Find where the given text appears and provide that cell's center as [x, y] coordinate. 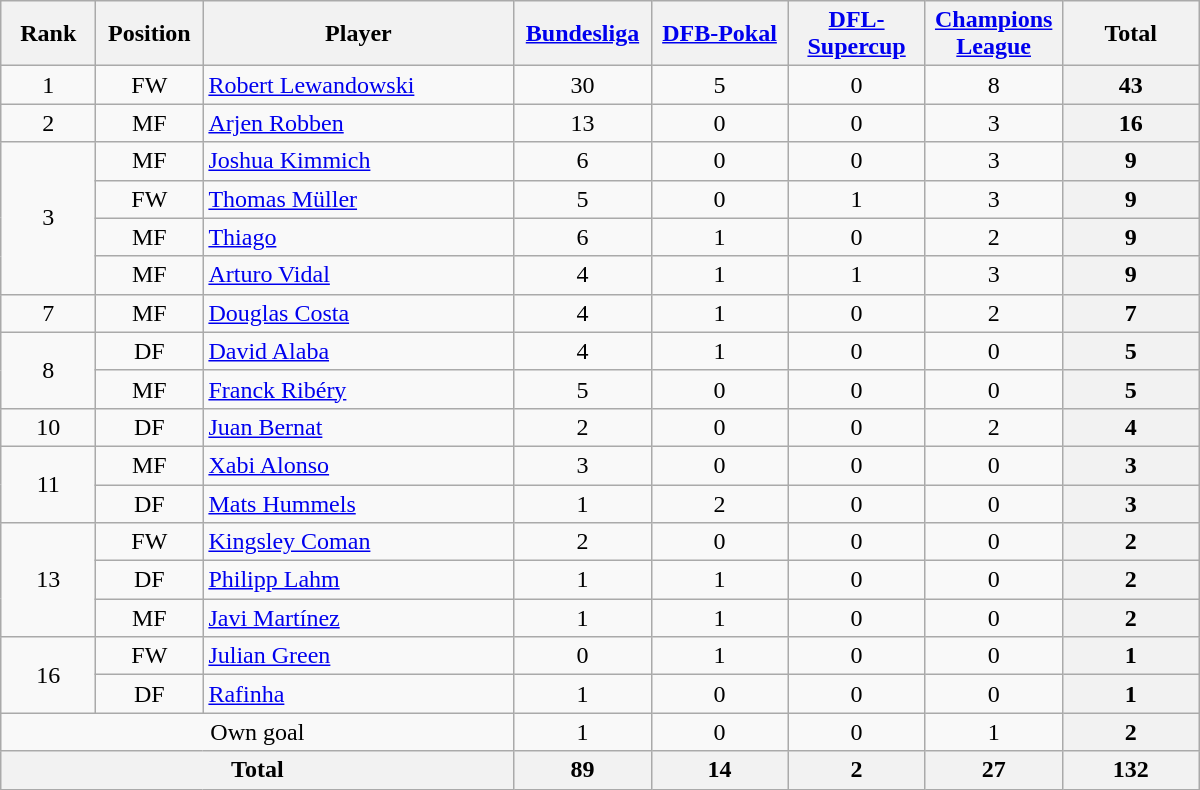
14 [720, 770]
DFL-Supercup [856, 34]
Julian Green [358, 656]
Philipp Lahm [358, 580]
Xabi Alonso [358, 465]
Arjen Robben [358, 123]
Position [150, 34]
Own goal [258, 732]
DFB-Pokal [720, 34]
Franck Ribéry [358, 389]
Robert Lewandowski [358, 85]
132 [1130, 770]
Mats Hummels [358, 503]
Rafinha [358, 694]
30 [582, 85]
43 [1130, 85]
David Alaba [358, 351]
Rank [48, 34]
Champions League [994, 34]
89 [582, 770]
Juan Bernat [358, 427]
Douglas Costa [358, 313]
Thiago [358, 237]
10 [48, 427]
Arturo Vidal [358, 275]
11 [48, 484]
Player [358, 34]
Joshua Kimmich [358, 161]
Javi Martínez [358, 618]
Thomas Müller [358, 199]
Kingsley Coman [358, 542]
27 [994, 770]
Bundesliga [582, 34]
